Determine the [X, Y] coordinate at the center of the cell enclosing the given text.  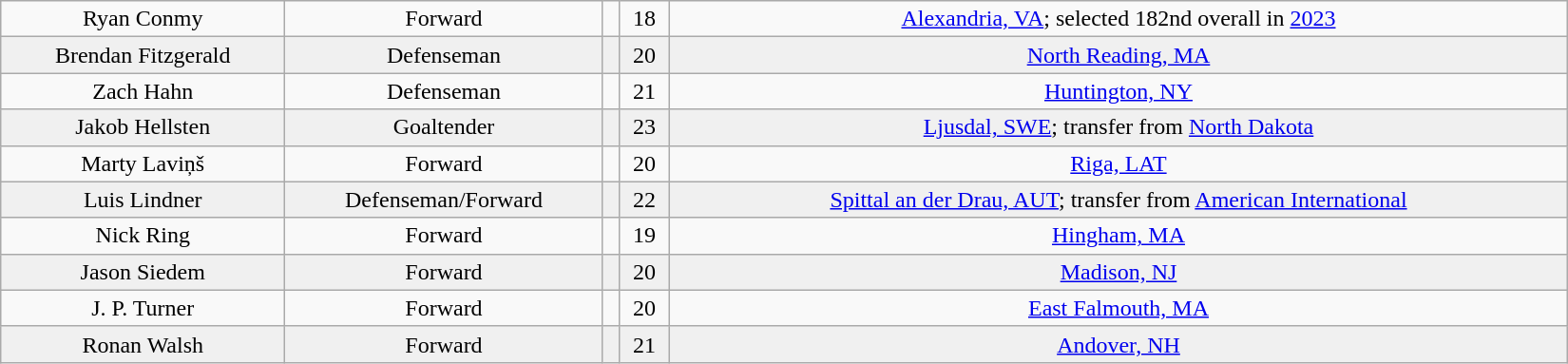
23 [644, 127]
18 [644, 19]
Andover, NH [1119, 344]
Ronan Walsh [143, 344]
Ljusdal, SWE; transfer from North Dakota [1119, 127]
Alexandria, VA; selected 182nd overall in 2023 [1119, 19]
Huntington, NY [1119, 91]
22 [644, 200]
Marty Laviņš [143, 163]
Goaltender [445, 127]
Spittal an der Drau, AUT; transfer from American International [1119, 200]
Hingham, MA [1119, 236]
North Reading, MA [1119, 55]
Ryan Conmy [143, 19]
Zach Hahn [143, 91]
Jason Siedem [143, 272]
Defenseman/Forward [445, 200]
Luis Lindner [143, 200]
East Falmouth, MA [1119, 308]
Riga, LAT [1119, 163]
19 [644, 236]
Brendan Fitzgerald [143, 55]
Jakob Hellsten [143, 127]
Madison, NJ [1119, 272]
J. P. Turner [143, 308]
Nick Ring [143, 236]
